From the cell containing the given text, extract its center point as [X, Y] coordinate. 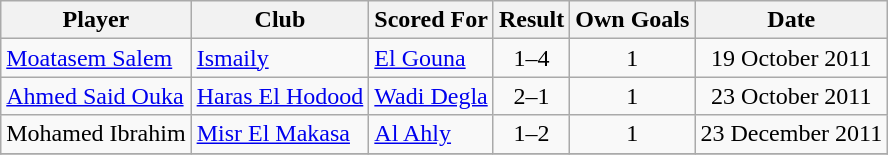
Scored For [432, 20]
Wadi Degla [432, 96]
Ahmed Said Ouka [96, 96]
Result [531, 20]
23 October 2011 [792, 96]
Mohamed Ibrahim [96, 134]
Moatasem Salem [96, 58]
El Gouna [432, 58]
Haras El Hodood [280, 96]
1–2 [531, 134]
Ismaily [280, 58]
Own Goals [632, 20]
1–4 [531, 58]
Misr El Makasa [280, 134]
Player [96, 20]
19 October 2011 [792, 58]
Al Ahly [432, 134]
Club [280, 20]
Date [792, 20]
23 December 2011 [792, 134]
2–1 [531, 96]
